Pinpoint the cell where the given text exists, returning its (x, y) midpoint coordinate. 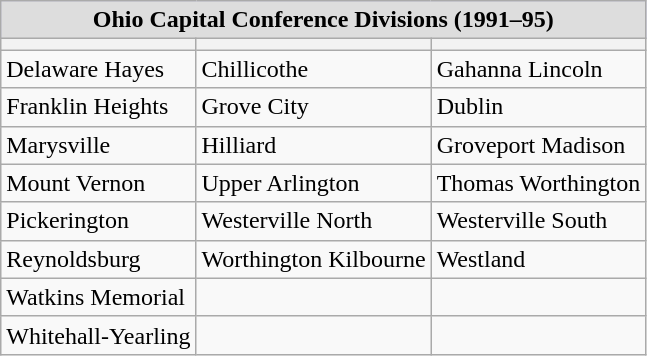
Whitehall-Yearling (98, 335)
Marysville (98, 145)
Watkins Memorial (98, 297)
Dublin (538, 107)
Franklin Heights (98, 107)
Mount Vernon (98, 183)
Groveport Madison (538, 145)
Hilliard (314, 145)
Reynoldsburg (98, 259)
Ohio Capital Conference Divisions (1991–95) (324, 20)
Delaware Hayes (98, 69)
Thomas Worthington (538, 183)
Grove City (314, 107)
Westerville North (314, 221)
Westland (538, 259)
Upper Arlington (314, 183)
Worthington Kilbourne (314, 259)
Chillicothe (314, 69)
Westerville South (538, 221)
Pickerington (98, 221)
Gahanna Lincoln (538, 69)
